Determine the (X, Y) coordinate at the center of the cell enclosing the given text.  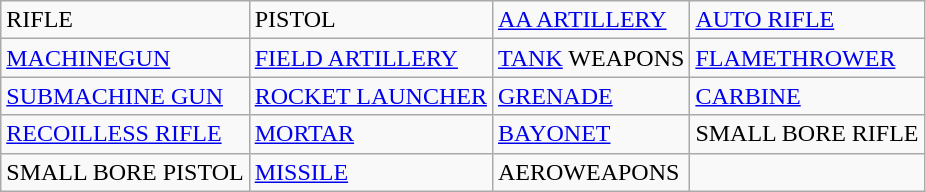
MORTAR (370, 134)
FLAMETHROWER (807, 58)
TANK WEAPONS (590, 58)
FIELD ARTILLERY (370, 58)
BAYONET (590, 134)
SUBMACHINE GUN (125, 96)
CARBINE (807, 96)
AUTO RIFLE (807, 20)
PISTOL (370, 20)
AEROWEAPONS (590, 172)
RECOILLESS RIFLE (125, 134)
MACHINEGUN (125, 58)
ROCKET LAUNCHER (370, 96)
GRENADE (590, 96)
MISSILE (370, 172)
SMALL BORE PISTOL (125, 172)
RIFLE (125, 20)
SMALL BORE RIFLE (807, 134)
AA ARTILLERY (590, 20)
